From the cell containing the given text, extract its center point as [x, y] coordinate. 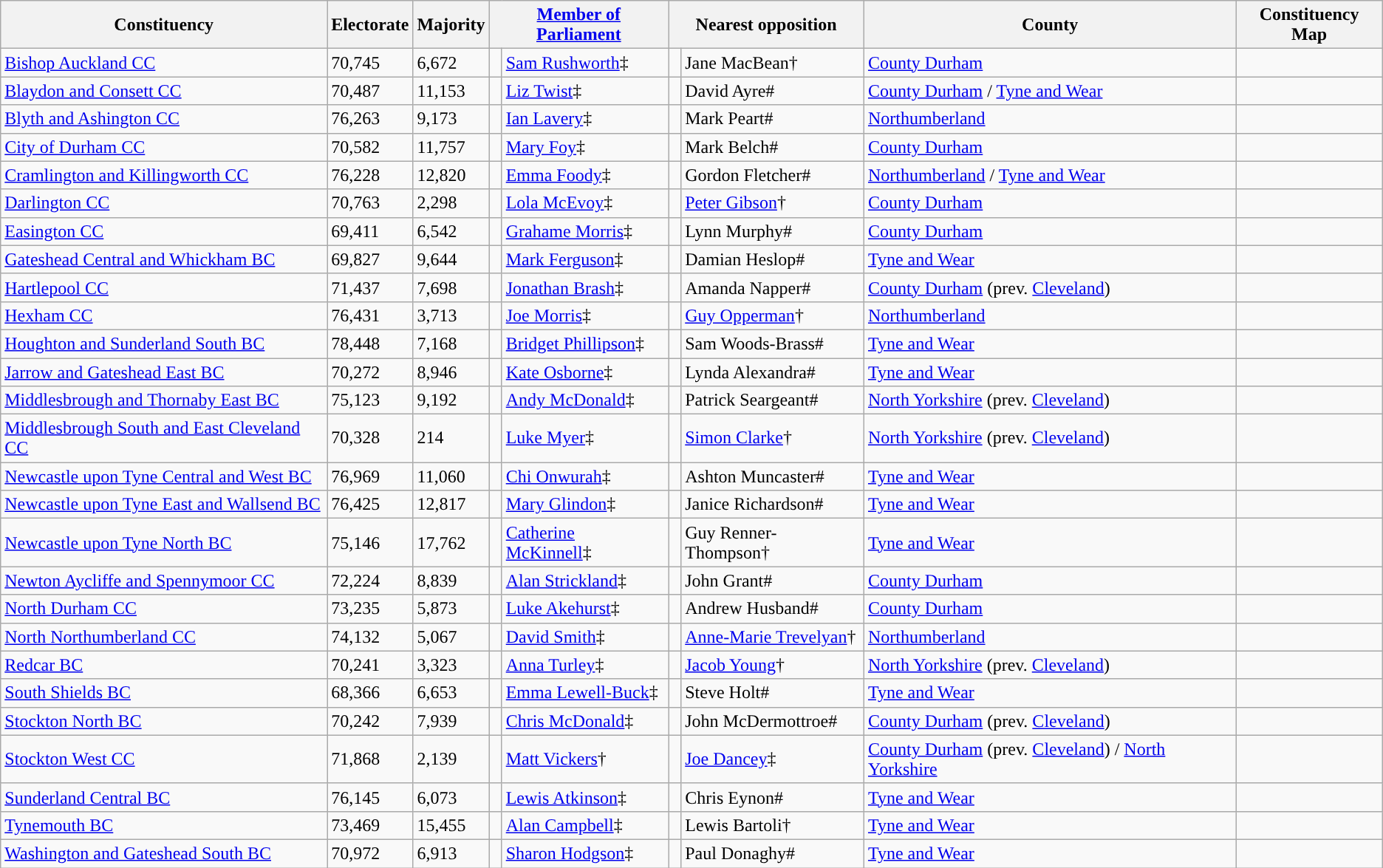
70,972 [370, 853]
Lewis Atkinson‡ [585, 797]
7,698 [451, 287]
Houghton and Sunderland South BC [164, 344]
Lewis Bartoli† [773, 825]
Lola McEvoy‡ [585, 203]
Alan Campbell‡ [585, 825]
9,644 [451, 259]
Middlesbrough South and East Cleveland CC [164, 439]
Darlington CC [164, 203]
Blyth and Ashington CC [164, 119]
County Durham (prev. Cleveland) / North Yorkshire [1049, 759]
Mary Foy‡ [585, 147]
Guy Renner-Thompson† [773, 542]
Matt Vickers† [585, 759]
5,873 [451, 609]
75,123 [370, 400]
Emma Foody‡ [585, 175]
76,969 [370, 476]
Constituency [164, 25]
Blaydon and Consett CC [164, 91]
Newcastle upon Tyne North BC [164, 542]
6,542 [451, 231]
North Durham CC [164, 609]
Chris Eynon# [773, 797]
Hartlepool CC [164, 287]
Newcastle upon Tyne Central and West BC [164, 476]
Northumberland / Tyne and Wear [1049, 175]
9,192 [451, 400]
Peter Gibson† [773, 203]
Gordon Fletcher# [773, 175]
Newton Aycliffe and Spennymoor CC [164, 581]
2,139 [451, 759]
Anne-Marie Trevelyan† [773, 637]
Mark Ferguson‡ [585, 259]
Nearest opposition [767, 25]
73,469 [370, 825]
11,757 [451, 147]
2,298 [451, 203]
Constituency Map [1309, 25]
Catherine McKinnell‡ [585, 542]
70,582 [370, 147]
12,817 [451, 505]
Andy McDonald‡ [585, 400]
Lynda Alexandra# [773, 372]
Redcar BC [164, 665]
Cramlington and Killingworth CC [164, 175]
70,242 [370, 721]
Emma Lewell-Buck‡ [585, 693]
Janice Richardson# [773, 505]
7,939 [451, 721]
Anna Turley‡ [585, 665]
Jonathan Brash‡ [585, 287]
Paul Donaghy# [773, 853]
County [1049, 25]
Middlesbrough and Thornaby East BC [164, 400]
70,763 [370, 203]
City of Durham CC [164, 147]
70,272 [370, 372]
Mary Glindon‡ [585, 505]
Jacob Young† [773, 665]
Member of Parliament [579, 25]
6,913 [451, 853]
3,713 [451, 315]
Sam Rushworth‡ [585, 63]
Amanda Napper# [773, 287]
76,431 [370, 315]
11,153 [451, 91]
Stockton North BC [164, 721]
Joe Dancey‡ [773, 759]
15,455 [451, 825]
69,827 [370, 259]
David Smith‡ [585, 637]
8,839 [451, 581]
9,173 [451, 119]
72,224 [370, 581]
County Durham / Tyne and Wear [1049, 91]
Hexham CC [164, 315]
5,067 [451, 637]
Chris McDonald‡ [585, 721]
70,328 [370, 439]
70,487 [370, 91]
Andrew Husband# [773, 609]
Ian Lavery‡ [585, 119]
Luke Myer‡ [585, 439]
7,168 [451, 344]
North Northumberland CC [164, 637]
Sunderland Central BC [164, 797]
17,762 [451, 542]
Lynn Murphy# [773, 231]
Bishop Auckland CC [164, 63]
6,073 [451, 797]
71,868 [370, 759]
69,411 [370, 231]
Grahame Morris‡ [585, 231]
68,366 [370, 693]
73,235 [370, 609]
Sharon Hodgson‡ [585, 853]
Washington and Gateshead South BC [164, 853]
David Ayre# [773, 91]
74,132 [370, 637]
6,672 [451, 63]
Gateshead Central and Whickham BC [164, 259]
76,263 [370, 119]
South Shields BC [164, 693]
75,146 [370, 542]
3,323 [451, 665]
Damian Heslop# [773, 259]
Mark Peart# [773, 119]
214 [451, 439]
Simon Clarke† [773, 439]
Steve Holt# [773, 693]
Sam Woods-Brass# [773, 344]
70,241 [370, 665]
Bridget Phillipson‡ [585, 344]
Chi Onwurah‡ [585, 476]
11,060 [451, 476]
71,437 [370, 287]
Alan Strickland‡ [585, 581]
Majority [451, 25]
Electorate [370, 25]
76,425 [370, 505]
Joe Morris‡ [585, 315]
Newcastle upon Tyne East and Wallsend BC [164, 505]
Jarrow and Gateshead East BC [164, 372]
Easington CC [164, 231]
70,745 [370, 63]
6,653 [451, 693]
Mark Belch# [773, 147]
Stockton West CC [164, 759]
Tynemouth BC [164, 825]
Guy Opperman† [773, 315]
Ashton Muncaster# [773, 476]
Liz Twist‡ [585, 91]
Kate Osborne‡ [585, 372]
76,228 [370, 175]
76,145 [370, 797]
John Grant# [773, 581]
8,946 [451, 372]
Jane MacBean† [773, 63]
John McDermottroe# [773, 721]
Patrick Seargeant# [773, 400]
78,448 [370, 344]
Luke Akehurst‡ [585, 609]
12,820 [451, 175]
